From the cell containing the given text, extract its center point as [X, Y] coordinate. 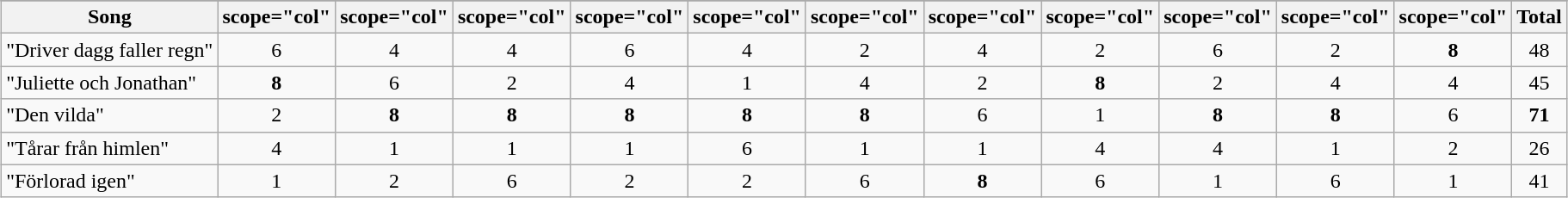
"Juliette och Jonathan" [110, 83]
71 [1540, 115]
"Tårar från himlen" [110, 148]
Song [110, 17]
"Den vilda" [110, 115]
45 [1540, 83]
41 [1540, 181]
"Driver dagg faller regn" [110, 50]
Total [1540, 17]
48 [1540, 50]
26 [1540, 148]
"Förlorad igen" [110, 181]
